Find where the given text appears and provide that cell's center as [x, y] coordinate. 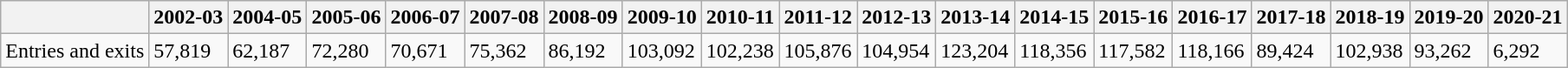
2011-12 [818, 17]
Entries and exits [75, 51]
89,424 [1291, 51]
93,262 [1449, 51]
2018-19 [1370, 17]
2013-14 [976, 17]
86,192 [582, 51]
117,582 [1134, 51]
62,187 [267, 51]
118,166 [1212, 51]
2007-08 [504, 17]
57,819 [189, 51]
105,876 [818, 51]
75,362 [504, 51]
2006-07 [425, 17]
123,204 [976, 51]
2002-03 [189, 17]
70,671 [425, 51]
2017-18 [1291, 17]
2009-10 [662, 17]
2005-06 [347, 17]
2012-13 [896, 17]
72,280 [347, 51]
6,292 [1527, 51]
102,938 [1370, 51]
2014-15 [1054, 17]
2020-21 [1527, 17]
2010-11 [740, 17]
2015-16 [1134, 17]
118,356 [1054, 51]
2008-09 [582, 17]
104,954 [896, 51]
2004-05 [267, 17]
2019-20 [1449, 17]
2016-17 [1212, 17]
102,238 [740, 51]
103,092 [662, 51]
